Locate the cell with the specified text and output its (X, Y) center coordinate. 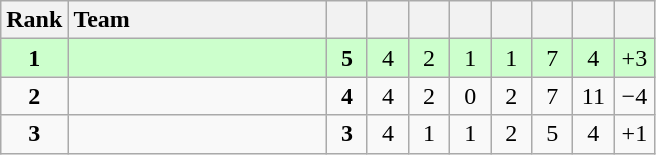
Rank (34, 20)
+1 (634, 134)
+3 (634, 58)
0 (470, 96)
11 (594, 96)
−4 (634, 96)
Team (198, 20)
